Extract the (x, y) coordinate from the center of the cell holding the provided text.  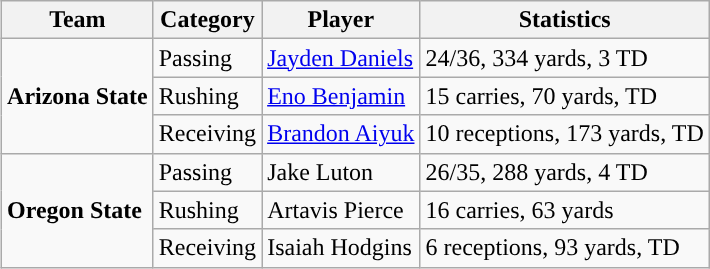
Oregon State (78, 210)
15 carries, 70 yards, TD (564, 96)
Category (207, 20)
26/35, 288 yards, 4 TD (564, 172)
Arizona State (78, 96)
Artavis Pierce (341, 210)
Team (78, 20)
10 receptions, 173 yards, TD (564, 134)
16 carries, 63 yards (564, 210)
Isaiah Hodgins (341, 248)
Statistics (564, 20)
Jake Luton (341, 172)
Player (341, 20)
6 receptions, 93 yards, TD (564, 248)
Eno Benjamin (341, 96)
24/36, 334 yards, 3 TD (564, 58)
Jayden Daniels (341, 58)
Brandon Aiyuk (341, 134)
